Output the [X, Y] coordinate of the center of the cell containing the given text.  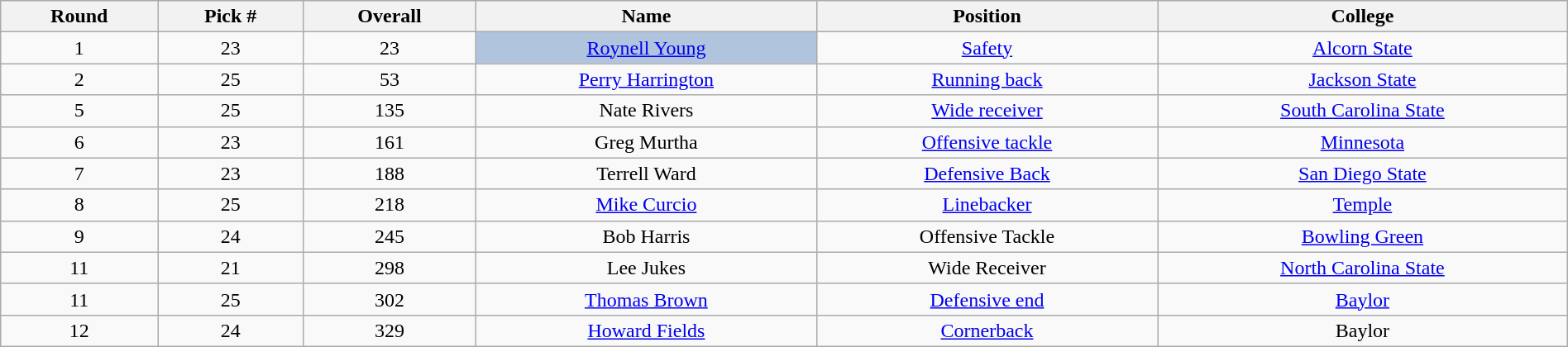
135 [390, 111]
218 [390, 205]
Pick # [231, 17]
Wide receiver [987, 111]
Position [987, 17]
Nate Rivers [646, 111]
1 [79, 48]
Alcorn State [1363, 48]
7 [79, 173]
South Carolina State [1363, 111]
53 [390, 79]
Overall [390, 17]
Thomas Brown [646, 299]
Bowling Green [1363, 236]
Offensive Tackle [987, 236]
Defensive Back [987, 173]
Name [646, 17]
Greg Murtha [646, 142]
21 [231, 268]
Temple [1363, 205]
8 [79, 205]
9 [79, 236]
12 [79, 330]
Running back [987, 79]
Terrell Ward [646, 173]
Wide Receiver [987, 268]
Lee Jukes [646, 268]
245 [390, 236]
6 [79, 142]
North Carolina State [1363, 268]
Defensive end [987, 299]
Roynell Young [646, 48]
298 [390, 268]
329 [390, 330]
Minnesota [1363, 142]
College [1363, 17]
Safety [987, 48]
Round [79, 17]
2 [79, 79]
Perry Harrington [646, 79]
Offensive tackle [987, 142]
San Diego State [1363, 173]
Linebacker [987, 205]
188 [390, 173]
Bob Harris [646, 236]
Howard Fields [646, 330]
Jackson State [1363, 79]
Mike Curcio [646, 205]
161 [390, 142]
5 [79, 111]
Cornerback [987, 330]
302 [390, 299]
